Return [X, Y] of the center of cell containing provided text 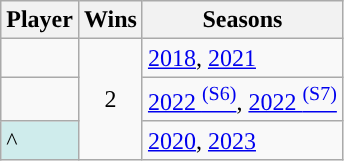
Wins [110, 20]
2022 (S6), 2022 (S7) [242, 100]
2018, 2021 [242, 58]
Seasons [242, 20]
2020, 2023 [242, 140]
Player [40, 20]
2 [110, 100]
^ [40, 140]
